Output the [X, Y] coordinate of the center of the cell containing the given text.  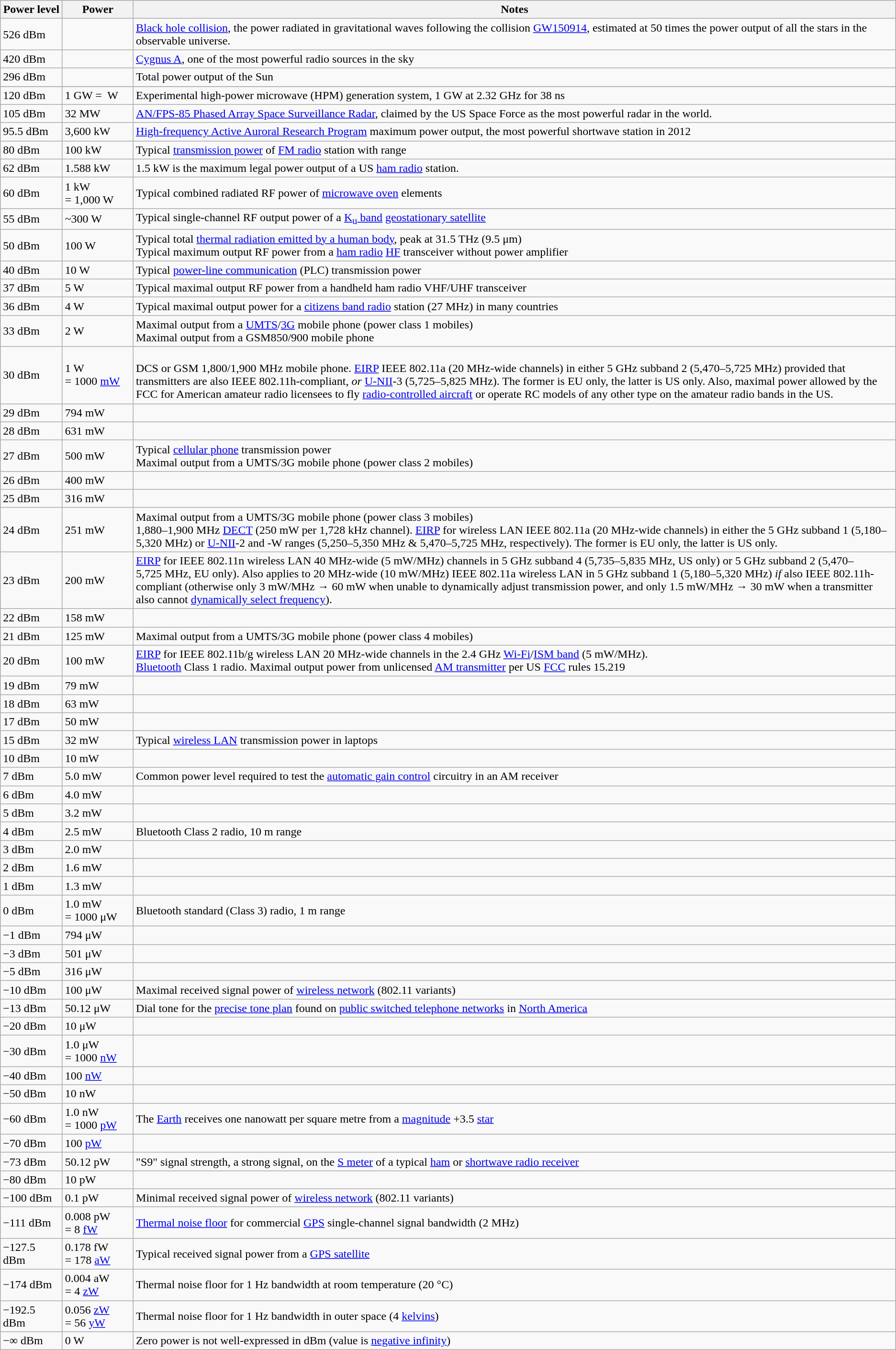
5 dBm [32, 813]
20 dBm [32, 661]
316 mW [98, 498]
526 dBm [32, 34]
Thermal noise floor for 1 Hz bandwidth at room temperature (20 °C) [515, 1285]
28 dBm [32, 431]
10 W [98, 270]
0 dBm [32, 911]
Minimal received signal power of wireless network (802.11 variants) [515, 1198]
Typical maximal output power for a citizens band radio station (27 MHz) in many countries [515, 306]
27 dBm [32, 456]
18 dBm [32, 704]
100 pW [98, 1143]
29 dBm [32, 413]
Common power level required to test the automatic gain control circuitry in an AM receiver [515, 776]
26 dBm [32, 480]
30 dBm [32, 375]
60 dBm [32, 192]
24 dBm [32, 529]
6 dBm [32, 795]
−30 dBm [32, 1051]
−127.5 dBm [32, 1253]
−50 dBm [32, 1094]
32 mW [98, 740]
10 dBm [32, 758]
Bluetooth Class 2 radio, 10 m range [515, 831]
0.004 aW = 4 zW [98, 1285]
33 dBm [32, 331]
−60 dBm [32, 1118]
0.056 zW = 56 yW [98, 1316]
−1 dBm [32, 935]
Typical maximal output RF power from a handheld ham radio VHF/UHF transceiver [515, 288]
50 dBm [32, 245]
316 μW [98, 972]
100 mW [98, 661]
4 dBm [32, 831]
Maximal received signal power of wireless network (802.11 variants) [515, 990]
80 dBm [32, 150]
105 dBm [32, 113]
"S9" signal strength, a strong signal, on the S meter of a typical ham or shortwave radio receiver [515, 1161]
1 kW = 1,000 W [98, 192]
62 dBm [32, 168]
55 dBm [32, 219]
Cygnus A, one of the most powerful radio sources in the sky [515, 59]
Zero power is not well-expressed in dBm (value is negative infinity) [515, 1341]
3.2 mW [98, 813]
21 dBm [32, 636]
Maximal output from a UMTS/3G mobile phone (power class 1 mobiles)Maximal output from a GSM850/900 mobile phone [515, 331]
Bluetooth standard (Class 3) radio, 1 m range [515, 911]
0.178 fW = 178 aW [98, 1253]
420 dBm [32, 59]
794 μW [98, 935]
Typical transmission power of FM radio station with range [515, 150]
501 μW [98, 954]
Typical received signal power from a GPS satellite [515, 1253]
−80 dBm [32, 1180]
100 μW [98, 990]
400 mW [98, 480]
125 mW [98, 636]
2.0 mW [98, 849]
−192.5 dBm [32, 1316]
296 dBm [32, 77]
1 GW = W [98, 95]
10 μW [98, 1026]
2 dBm [32, 867]
10 mW [98, 758]
7 dBm [32, 776]
0.1 pW [98, 1198]
4.0 mW [98, 795]
5.0 mW [98, 776]
36 dBm [32, 306]
500 mW [98, 456]
Typical wireless LAN transmission power in laptops [515, 740]
Maximal output from a UMTS/3G mobile phone (power class 4 mobiles) [515, 636]
50.12 pW [98, 1161]
5 W [98, 288]
200 mW [98, 580]
0 W [98, 1341]
Experimental high-power microwave (HPM) generation system, 1 GW at 2.32 GHz for 38 ns [515, 95]
100 W [98, 245]
100 nW [98, 1076]
−∞ dBm [32, 1341]
100 kW [98, 150]
Power [98, 10]
1.0 nW = 1000 pW [98, 1118]
251 mW [98, 529]
50.12 μW [98, 1008]
−10 dBm [32, 990]
1 W = 1000 mW [98, 375]
95.5 dBm [32, 132]
Thermal noise floor for 1 Hz bandwidth in outer space (4 kelvins) [515, 1316]
3,600 kW [98, 132]
23 dBm [32, 580]
AN/FPS-85 Phased Array Space Surveillance Radar, claimed by the US Space Force as the most powerful radar in the world. [515, 113]
−174 dBm [32, 1285]
10 nW [98, 1094]
32 MW [98, 113]
10 pW [98, 1180]
1 dBm [32, 886]
Power level [32, 10]
25 dBm [32, 498]
−3 dBm [32, 954]
−100 dBm [32, 1198]
37 dBm [32, 288]
1.588 kW [98, 168]
1.6 mW [98, 867]
120 dBm [32, 95]
~300 W [98, 219]
22 dBm [32, 618]
1.0 μW = 1000 nW [98, 1051]
−111 dBm [32, 1223]
The Earth receives one nanowatt per square metre from a magnitude +3.5 star [515, 1118]
2.5 mW [98, 831]
631 mW [98, 431]
1.5 kW is the maximum legal power output of a US ham radio station. [515, 168]
High-frequency Active Auroral Research Program maximum power output, the most powerful shortwave station in 2012 [515, 132]
−13 dBm [32, 1008]
−5 dBm [32, 972]
Typical single-channel RF output power of a Ku band geostationary satellite [515, 219]
−73 dBm [32, 1161]
19 dBm [32, 686]
Thermal noise floor for commercial GPS single-channel signal bandwidth (2 MHz) [515, 1223]
4 W [98, 306]
794 mW [98, 413]
Total power output of the Sun [515, 77]
0.008 pW = 8 fW [98, 1223]
50 mW [98, 722]
15 dBm [32, 740]
3 dBm [32, 849]
158 mW [98, 618]
63 mW [98, 704]
Typical combined radiated RF power of microwave oven elements [515, 192]
Typical cellular phone transmission powerMaximal output from a UMTS/3G mobile phone (power class 2 mobiles) [515, 456]
−70 dBm [32, 1143]
Typical power-line communication (PLC) transmission power [515, 270]
40 dBm [32, 270]
1.3 mW [98, 886]
−40 dBm [32, 1076]
Dial tone for the precise tone plan found on public switched telephone networks in North America [515, 1008]
Notes [515, 10]
−20 dBm [32, 1026]
17 dBm [32, 722]
1.0 mW = 1000 μW [98, 911]
79 mW [98, 686]
2 W [98, 331]
